Find where the given text appears and provide that cell's center as [x, y] coordinate. 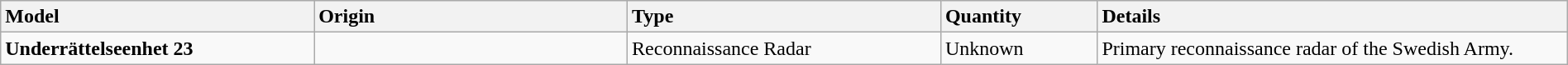
Reconnaissance Radar [784, 48]
Unknown [1019, 48]
Model [157, 17]
Primary reconnaissance radar of the Swedish Army. [1332, 48]
Details [1332, 17]
Quantity [1019, 17]
Underrättelse­enhet 23 [157, 48]
Type [784, 17]
Origin [471, 17]
